Locate the cell with the specified text and output its [X, Y] center coordinate. 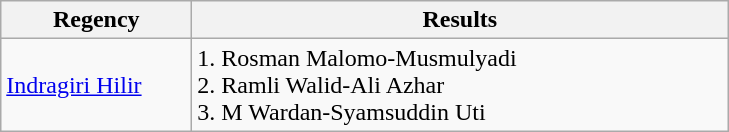
Regency [96, 20]
Indragiri Hilir [96, 85]
Results [460, 20]
1. Rosman Malomo-Musmulyadi2. Ramli Walid-Ali Azhar3. M Wardan-Syamsuddin Uti [460, 85]
